From the cell containing the given text, extract its center point as [x, y] coordinate. 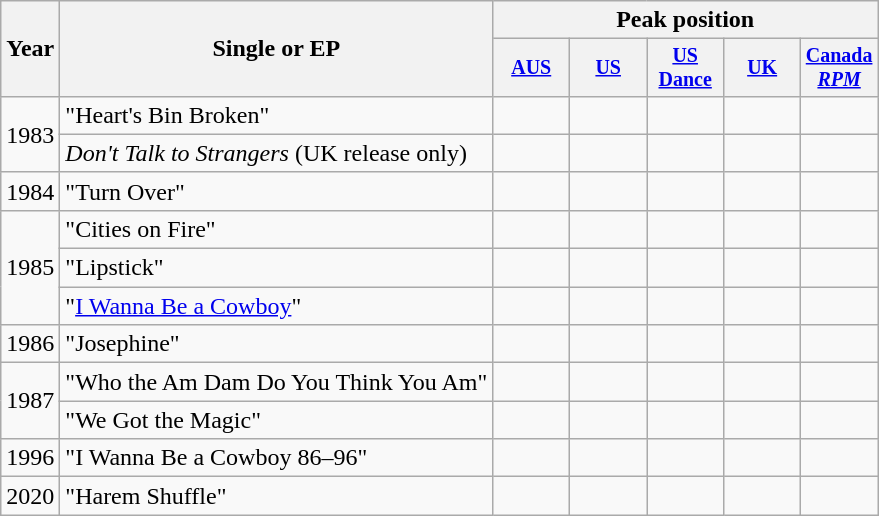
"Heart's Bin Broken" [276, 115]
Don't Talk to Strangers (UK release only) [276, 153]
"Who the Am Dam Do You Think You Am" [276, 382]
2020 [30, 496]
"Josephine" [276, 344]
"I Wanna Be a Cowboy 86–96" [276, 458]
"Cities on Fire" [276, 229]
"Turn Over" [276, 191]
Single or EP [276, 49]
US [608, 68]
"Harem Shuffle" [276, 496]
AUS [532, 68]
1985 [30, 267]
1987 [30, 401]
"We Got the Magic" [276, 420]
US Dance [686, 68]
1984 [30, 191]
1996 [30, 458]
UK [762, 68]
1983 [30, 134]
"I Wanna Be a Cowboy" [276, 306]
Peak position [686, 20]
Canada RPM [840, 68]
Year [30, 49]
1986 [30, 344]
"Lipstick" [276, 268]
